Detect which cell encompasses the target text, then output its [x, y] center coordinate. 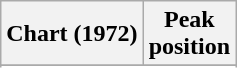
Chart (1972) [72, 34]
Peak position [189, 34]
